Extract the (X, Y) coordinate from the center of the cell holding the provided text.  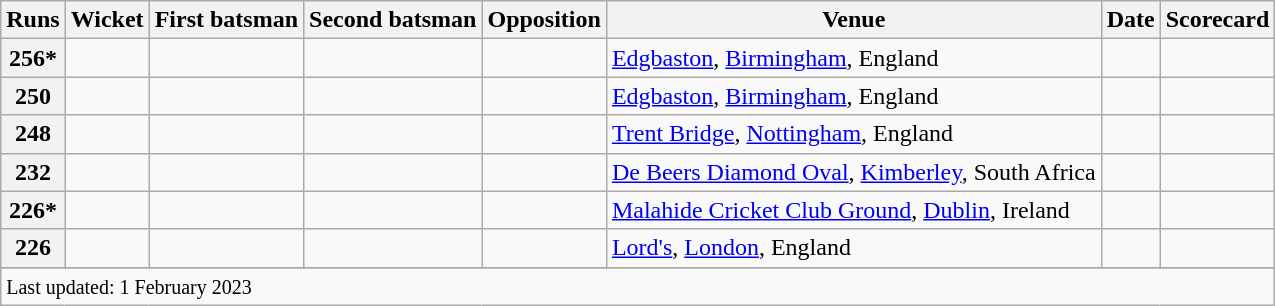
Opposition (544, 20)
226* (33, 210)
232 (33, 172)
Runs (33, 20)
Date (1130, 20)
De Beers Diamond Oval, Kimberley, South Africa (854, 172)
Second batsman (393, 20)
Malahide Cricket Club Ground, Dublin, Ireland (854, 210)
248 (33, 134)
Scorecard (1218, 20)
226 (33, 248)
Lord's, London, England (854, 248)
Venue (854, 20)
256* (33, 58)
250 (33, 96)
Last updated: 1 February 2023 (638, 286)
First batsman (226, 20)
Wicket (107, 20)
Trent Bridge, Nottingham, England (854, 134)
